From the cell containing the given text, extract its center point as (x, y) coordinate. 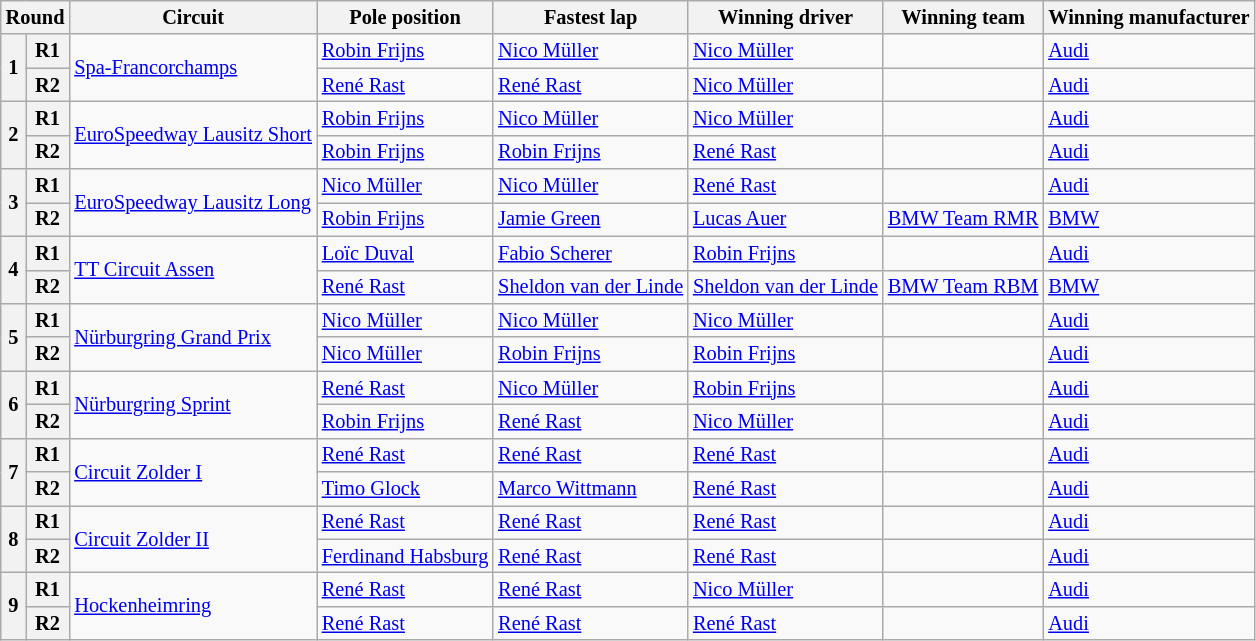
Round (36, 17)
EuroSpeedway Lausitz Long (193, 202)
Circuit (193, 17)
1 (14, 68)
TT Circuit Assen (193, 270)
5 (14, 336)
Winning driver (786, 17)
Ferdinand Habsburg (405, 556)
Jamie Green (590, 219)
2 (14, 134)
Marco Wittmann (590, 489)
BMW Team RMR (963, 219)
Loïc Duval (405, 253)
Fastest lap (590, 17)
Hockenheimring (193, 606)
4 (14, 270)
Circuit Zolder II (193, 538)
9 (14, 606)
BMW Team RBM (963, 287)
3 (14, 202)
Lucas Auer (786, 219)
Pole position (405, 17)
Nürburgring Sprint (193, 404)
Spa-Francorchamps (193, 68)
Timo Glock (405, 489)
6 (14, 404)
Fabio Scherer (590, 253)
Winning manufacturer (1148, 17)
Winning team (963, 17)
Nürburgring Grand Prix (193, 336)
Circuit Zolder I (193, 472)
8 (14, 538)
EuroSpeedway Lausitz Short (193, 134)
7 (14, 472)
